Search for the cell housing the specified text and yield its [X, Y] center coordinate. 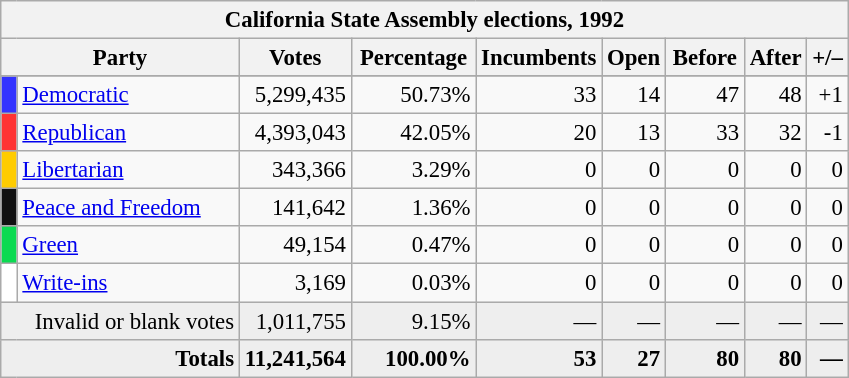
141,642 [295, 208]
11,241,564 [295, 358]
Write-ins [128, 283]
50.73% [414, 95]
9.15% [414, 321]
20 [539, 133]
4,393,043 [295, 133]
5,299,435 [295, 95]
3.29% [414, 170]
0.47% [414, 245]
Democratic [128, 95]
Incumbents [539, 58]
California State Assembly elections, 1992 [424, 20]
1,011,755 [295, 321]
Open [634, 58]
Republican [128, 133]
53 [539, 358]
Invalid or blank votes [120, 321]
49,154 [295, 245]
48 [775, 95]
27 [634, 358]
1.36% [414, 208]
100.00% [414, 358]
Peace and Freedom [128, 208]
47 [704, 95]
0.03% [414, 283]
42.05% [414, 133]
-1 [828, 133]
Party [120, 58]
13 [634, 133]
343,366 [295, 170]
Green [128, 245]
After [775, 58]
3,169 [295, 283]
Percentage [414, 58]
Libertarian [128, 170]
+1 [828, 95]
Totals [120, 358]
14 [634, 95]
32 [775, 133]
+/– [828, 58]
Before [704, 58]
Votes [295, 58]
